Identify which cell holds the provided text, then report its (x, y) central coordinate. 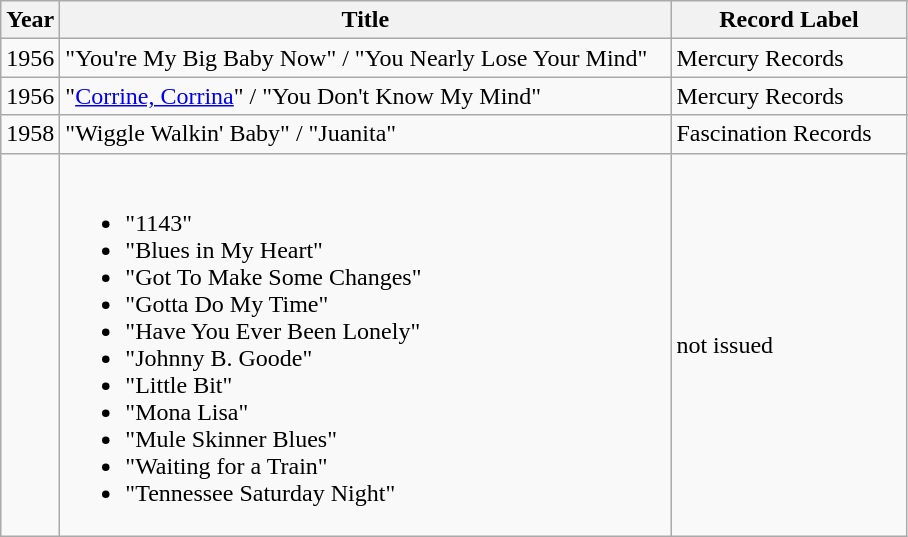
Record Label (789, 20)
"Wiggle Walkin' Baby" / "Juanita" (366, 134)
not issued (789, 344)
"Corrine, Corrina" / "You Don't Know My Mind" (366, 96)
Year (30, 20)
Fascination Records (789, 134)
Title (366, 20)
"You're My Big Baby Now" / "You Nearly Lose Your Mind" (366, 58)
1958 (30, 134)
